Pinpoint the cell where the given text exists, returning its [x, y] midpoint coordinate. 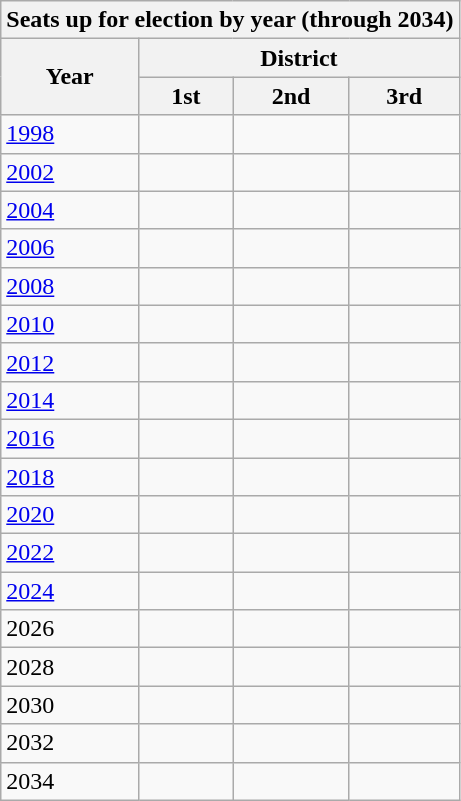
2024 [70, 591]
2026 [70, 629]
2028 [70, 667]
2022 [70, 553]
2020 [70, 515]
3rd [404, 96]
2002 [70, 172]
2014 [70, 400]
2010 [70, 324]
District [299, 58]
2016 [70, 438]
2012 [70, 362]
1998 [70, 134]
2018 [70, 477]
2nd [291, 96]
Year [70, 77]
2032 [70, 743]
Seats up for election by year (through 2034) [230, 20]
2006 [70, 248]
1st [186, 96]
2004 [70, 210]
2034 [70, 781]
2008 [70, 286]
2030 [70, 705]
